Return the (X, Y) coordinate for the center point of the cell that contains the specified text.  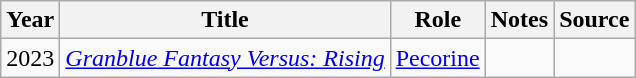
2023 (30, 58)
Year (30, 20)
Title (225, 20)
Source (594, 20)
Notes (519, 20)
Pecorine (438, 58)
Granblue Fantasy Versus: Rising (225, 58)
Role (438, 20)
